Output the (x, y) coordinate of the center of the cell containing the given text.  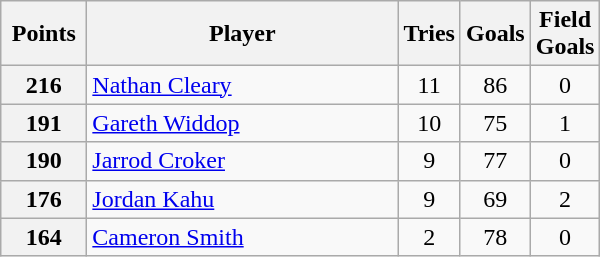
164 (44, 237)
191 (44, 123)
86 (495, 85)
11 (430, 85)
78 (495, 237)
176 (44, 199)
Goals (495, 34)
216 (44, 85)
Field Goals (565, 34)
Cameron Smith (242, 237)
1 (565, 123)
Nathan Cleary (242, 85)
69 (495, 199)
Jarrod Croker (242, 161)
190 (44, 161)
Player (242, 34)
Jordan Kahu (242, 199)
75 (495, 123)
77 (495, 161)
Tries (430, 34)
Points (44, 34)
Gareth Widdop (242, 123)
10 (430, 123)
